Scan for the cell matching the given text and deliver its [x, y] coordinate at center. 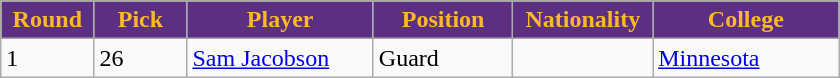
Round [48, 20]
1 [48, 58]
Nationality [583, 20]
Minnesota [746, 58]
Guard [443, 58]
Pick [140, 20]
Sam Jacobson [280, 58]
College [746, 20]
Player [280, 20]
Position [443, 20]
26 [140, 58]
